From the cell containing the given text, extract its center point as (X, Y) coordinate. 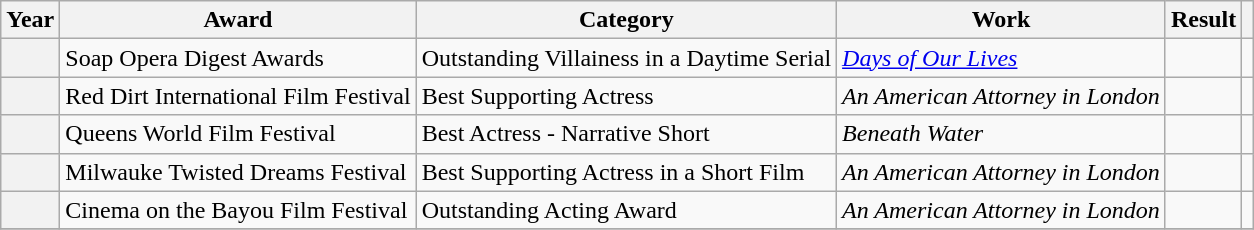
Cinema on the Bayou Film Festival (238, 210)
Best Supporting Actress (626, 96)
Best Supporting Actress in a Short Film (626, 172)
Year (30, 20)
Work (1002, 20)
Award (238, 20)
Result (1203, 20)
Best Actress - Narrative Short (626, 134)
Soap Opera Digest Awards (238, 58)
Days of Our Lives (1002, 58)
Category (626, 20)
Red Dirt International Film Festival (238, 96)
Outstanding Acting Award (626, 210)
Milwauke Twisted Dreams Festival (238, 172)
Beneath Water (1002, 134)
Outstanding Villainess in a Daytime Serial (626, 58)
Queens World Film Festival (238, 134)
